From the cell containing the given text, extract its center point as [X, Y] coordinate. 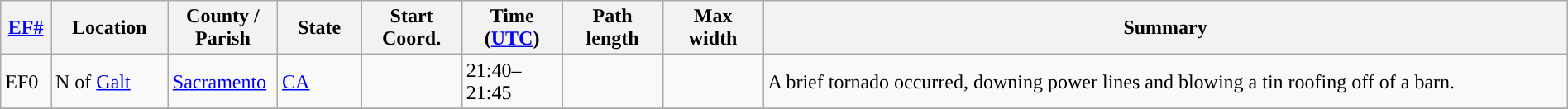
Sacramento [222, 81]
Max width [713, 28]
EF# [26, 28]
Time (UTC) [512, 28]
21:40–21:45 [512, 81]
Location [110, 28]
Path length [613, 28]
N of Galt [110, 81]
Summary [1165, 28]
CA [319, 81]
Start Coord. [412, 28]
EF0 [26, 81]
County / Parish [222, 28]
State [319, 28]
A brief tornado occurred, downing power lines and blowing a tin roofing off of a barn. [1165, 81]
